Return the [x, y] coordinate for the center point of the cell that contains the specified text.  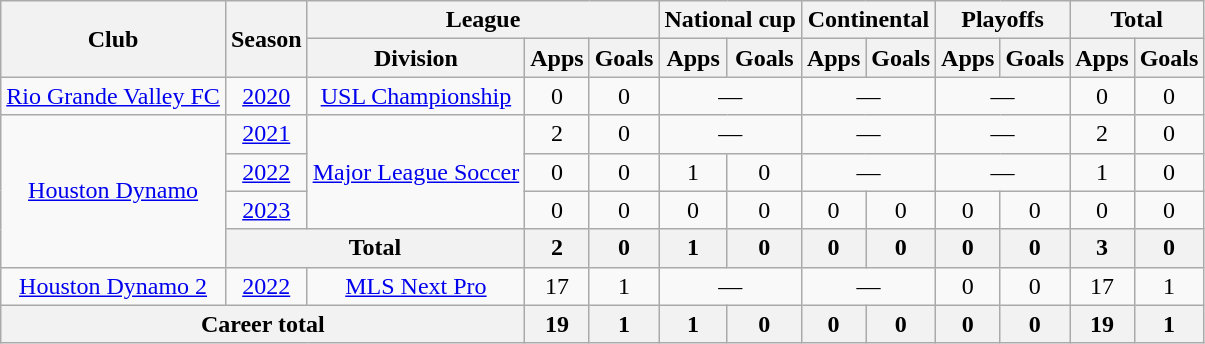
Houston Dynamo 2 [114, 286]
Playoffs [1003, 20]
Club [114, 39]
2020 [266, 96]
Rio Grande Valley FC [114, 96]
MLS Next Pro [416, 286]
Career total [263, 324]
National cup [730, 20]
League [483, 20]
2023 [266, 210]
Season [266, 39]
Continental [868, 20]
2021 [266, 134]
Major League Soccer [416, 172]
Houston Dynamo [114, 191]
Division [416, 58]
USL Championship [416, 96]
3 [1102, 248]
